From the cell containing the given text, extract its center point as [X, Y] coordinate. 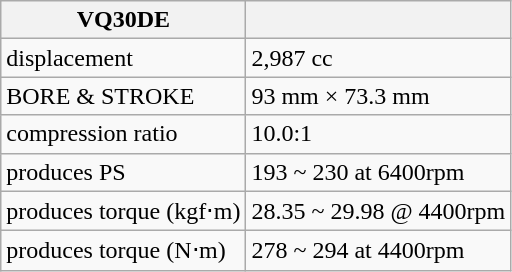
compression ratio [124, 134]
displacement [124, 58]
2,987 cc [378, 58]
produces torque (N⋅m) [124, 251]
produces PS [124, 172]
BORE & STROKE [124, 96]
93 mm × 73.3 mm [378, 96]
28.35 ~ 29.98 @ 4400rpm [378, 211]
produces torque (kgf⋅m) [124, 211]
193 ~ 230 at 6400rpm [378, 172]
278 ~ 294 at 4400rpm [378, 251]
10.0:1 [378, 134]
VQ30DE [124, 20]
